Locate the cell with the specified text and output its (x, y) center coordinate. 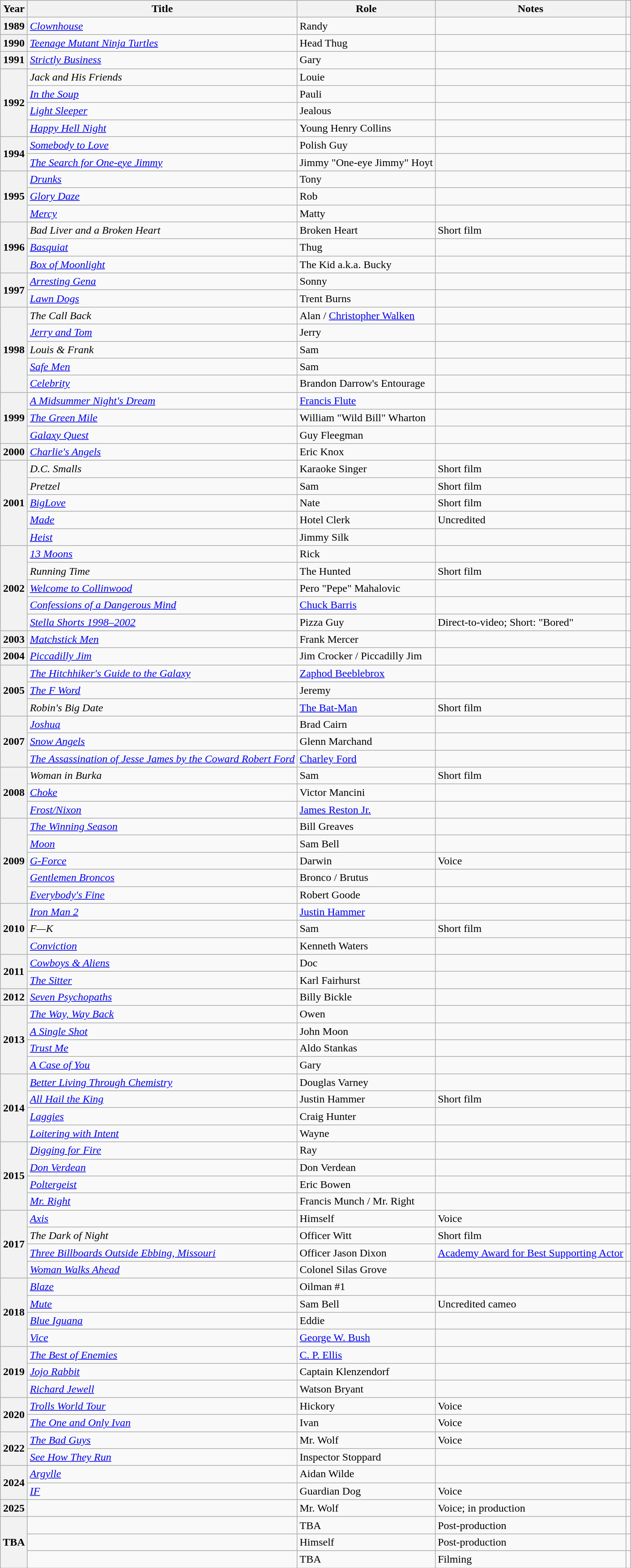
Jerry and Tom (162, 333)
Owen (366, 1014)
Light Sleeper (162, 111)
Wayne (366, 1133)
Jimmy "One-eye Jimmy" Hoyt (366, 162)
2002 (14, 588)
Seven Psychopaths (162, 997)
Conviction (162, 946)
Tony (366, 179)
1990 (14, 43)
Trust Me (162, 1048)
Choke (162, 793)
Pretzel (162, 486)
2010 (14, 929)
Brad Cairn (366, 724)
1997 (14, 290)
Francis Flute (366, 401)
Gentlemen Broncos (162, 878)
Hickory (366, 1406)
13 Moons (162, 554)
Woman in Burka (162, 776)
2014 (14, 1108)
Charlie's Angels (162, 452)
The Search for One-eye Jimmy (162, 162)
Filming (531, 1559)
Rob (366, 196)
Moon (162, 844)
Role (366, 9)
Pauli (366, 94)
Clownhouse (162, 26)
Nate (366, 503)
Axis (162, 1218)
Pero "Pepe" Mahalovic (366, 588)
2004 (14, 656)
Doc (366, 963)
Karl Fairhurst (366, 980)
The One and Only Ivan (162, 1423)
1994 (14, 154)
Notes (531, 9)
Douglas Varney (366, 1082)
F—K (162, 929)
Argylle (162, 1474)
A Midsummer Night's Dream (162, 401)
Piccadilly Jim (162, 656)
Hotel Clerk (366, 520)
The Green Mile (162, 418)
IF (162, 1491)
2018 (14, 1312)
Better Living Through Chemistry (162, 1082)
Trolls World Tour (162, 1406)
Aldo Stankas (366, 1048)
The Hunted (366, 571)
2000 (14, 452)
1999 (14, 418)
Captain Klenzendorf (366, 1372)
Jimmy Silk (366, 537)
Woman Walks Ahead (162, 1269)
Billy Bickle (366, 997)
G-Force (162, 861)
2025 (14, 1508)
See How They Run (162, 1457)
Running Time (162, 571)
Charley Ford (366, 759)
2017 (14, 1244)
Blaze (162, 1286)
Glenn Marchand (366, 741)
1992 (14, 103)
The Assassination of Jesse James by the Coward Robert Ford (162, 759)
James Reston Jr. (366, 810)
Robin's Big Date (162, 707)
Everybody's Fine (162, 895)
Arresting Gena (162, 282)
The Sitter (162, 980)
2019 (14, 1372)
Safe Men (162, 367)
Strictly Business (162, 60)
Glory Daze (162, 196)
Brandon Darrow's Entourage (366, 384)
Broken Heart (366, 231)
The Bad Guys (162, 1440)
2015 (14, 1176)
All Hail the King (162, 1099)
Head Thug (366, 43)
Colonel Silas Grove (366, 1269)
Bill Greaves (366, 827)
Teenage Mutant Ninja Turtles (162, 43)
Jack and His Friends (162, 77)
The Way, Way Back (162, 1014)
Officer Witt (366, 1235)
Poltergeist (162, 1184)
Box of Moonlight (162, 265)
A Single Shot (162, 1031)
Louis & Frank (162, 350)
Mercy (162, 214)
Uncredited (531, 520)
The Bat-Man (366, 707)
The Kid a.k.a. Bucky (366, 265)
Aidan Wilde (366, 1474)
Victor Mancini (366, 793)
2020 (14, 1414)
Made (162, 520)
Polish Guy (366, 145)
The Best of Enemies (162, 1355)
C. P. Ellis (366, 1355)
Welcome to Collinwood (162, 588)
Frank Mercer (366, 639)
Bronco / Brutus (366, 878)
Ivan (366, 1423)
Alan / Christopher Walken (366, 316)
Voice; in production (531, 1508)
Lawn Dogs (162, 299)
1995 (14, 196)
Matty (366, 214)
Galaxy Quest (162, 435)
The Winning Season (162, 827)
Jerry (366, 333)
Chuck Barris (366, 605)
Inspector Stoppard (366, 1457)
Three Billboards Outside Ebbing, Missouri (162, 1252)
Richard Jewell (162, 1389)
Pizza Guy (366, 622)
Drunks (162, 179)
George W. Bush (366, 1338)
1991 (14, 60)
1998 (14, 350)
Laggies (162, 1116)
The Call Back (162, 316)
2009 (14, 861)
Sonny (366, 282)
Craig Hunter (366, 1116)
John Moon (366, 1031)
Young Henry Collins (366, 128)
Matchstick Men (162, 639)
2024 (14, 1483)
Joshua (162, 724)
2012 (14, 997)
1989 (14, 26)
D.C. Smalls (162, 469)
Mute (162, 1304)
Direct-to-video; Short: "Bored" (531, 622)
Celebrity (162, 384)
Officer Jason Dixon (366, 1252)
Stella Shorts 1998–2002 (162, 622)
1996 (14, 248)
The Dark of Night (162, 1235)
Jealous (366, 111)
Mr. Right (162, 1201)
Eddie (366, 1321)
Bad Liver and a Broken Heart (162, 231)
Blue Iguana (162, 1321)
Digging for Fire (162, 1150)
2007 (14, 741)
Robert Goode (366, 895)
Academy Award for Best Supporting Actor (531, 1252)
2003 (14, 639)
Darwin (366, 861)
Jojo Rabbit (162, 1372)
Randy (366, 26)
Thug (366, 248)
Guy Fleegman (366, 435)
Eric Bowen (366, 1184)
Somebody to Love (162, 145)
Vice (162, 1338)
Jeremy (366, 690)
2022 (14, 1448)
Francis Munch / Mr. Right (366, 1201)
Iron Man 2 (162, 912)
Watson Bryant (366, 1389)
2013 (14, 1039)
Confessions of a Dangerous Mind (162, 605)
Trent Burns (366, 299)
The Hitchhiker's Guide to the Galaxy (162, 673)
Louie (366, 77)
In the Soup (162, 94)
Frost/Nixon (162, 810)
Ray (366, 1150)
Zaphod Beeblebrox (366, 673)
BigLove (162, 503)
Karaoke Singer (366, 469)
Eric Knox (366, 452)
The F Word (162, 690)
2001 (14, 503)
Title (162, 9)
Snow Angels (162, 741)
Jim Crocker / Piccadilly Jim (366, 656)
Uncredited cameo (531, 1304)
Heist (162, 537)
2011 (14, 971)
2005 (14, 690)
Guardian Dog (366, 1491)
Cowboys & Aliens (162, 963)
Happy Hell Night (162, 128)
Loitering with Intent (162, 1133)
William "Wild Bill" Wharton (366, 418)
2008 (14, 793)
Oilman #1 (366, 1286)
Basquiat (162, 248)
Kenneth Waters (366, 946)
Year (14, 9)
A Case of You (162, 1065)
Rick (366, 554)
